Detect which cell encompasses the target text, then output its (x, y) center coordinate. 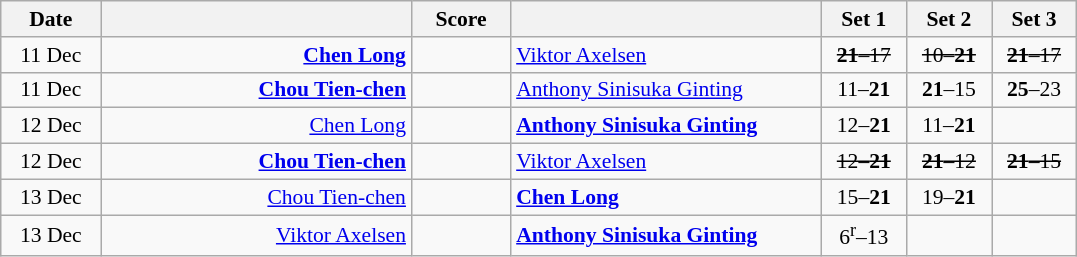
10–21 (948, 55)
15–21 (864, 197)
Date (51, 19)
Set 1 (864, 19)
21–12 (948, 162)
6r–13 (864, 236)
Set 2 (948, 19)
25–23 (1034, 90)
19–21 (948, 197)
Set 3 (1034, 19)
Score (461, 19)
